Locate the cell with the specified text and output its (x, y) center coordinate. 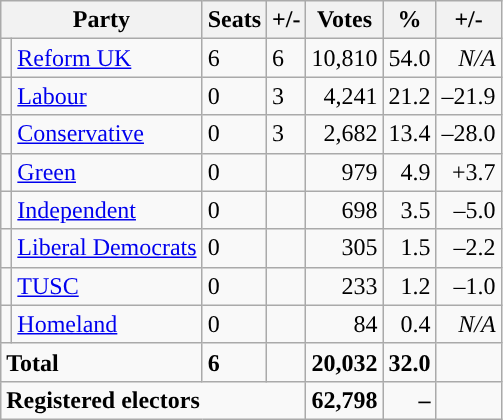
62,798 (344, 400)
4,241 (344, 96)
–21.9 (468, 96)
TUSC (107, 286)
698 (344, 210)
–28.0 (468, 134)
Green (107, 172)
Independent (107, 210)
233 (344, 286)
13.4 (410, 134)
Votes (344, 20)
1.5 (410, 248)
Conservative (107, 134)
0.4 (410, 324)
305 (344, 248)
10,810 (344, 58)
–5.0 (468, 210)
Registered electors (154, 400)
2,682 (344, 134)
21.2 (410, 96)
Liberal Democrats (107, 248)
–1.0 (468, 286)
Seats (234, 20)
32.0 (410, 362)
54.0 (410, 58)
+3.7 (468, 172)
84 (344, 324)
979 (344, 172)
4.9 (410, 172)
% (410, 20)
–2.2 (468, 248)
1.2 (410, 286)
Party (102, 20)
Reform UK (107, 58)
20,032 (344, 362)
Labour (107, 96)
3.5 (410, 210)
Total (102, 362)
Homeland (107, 324)
– (410, 400)
